Scan for the cell matching the given text and deliver its [x, y] coordinate at center. 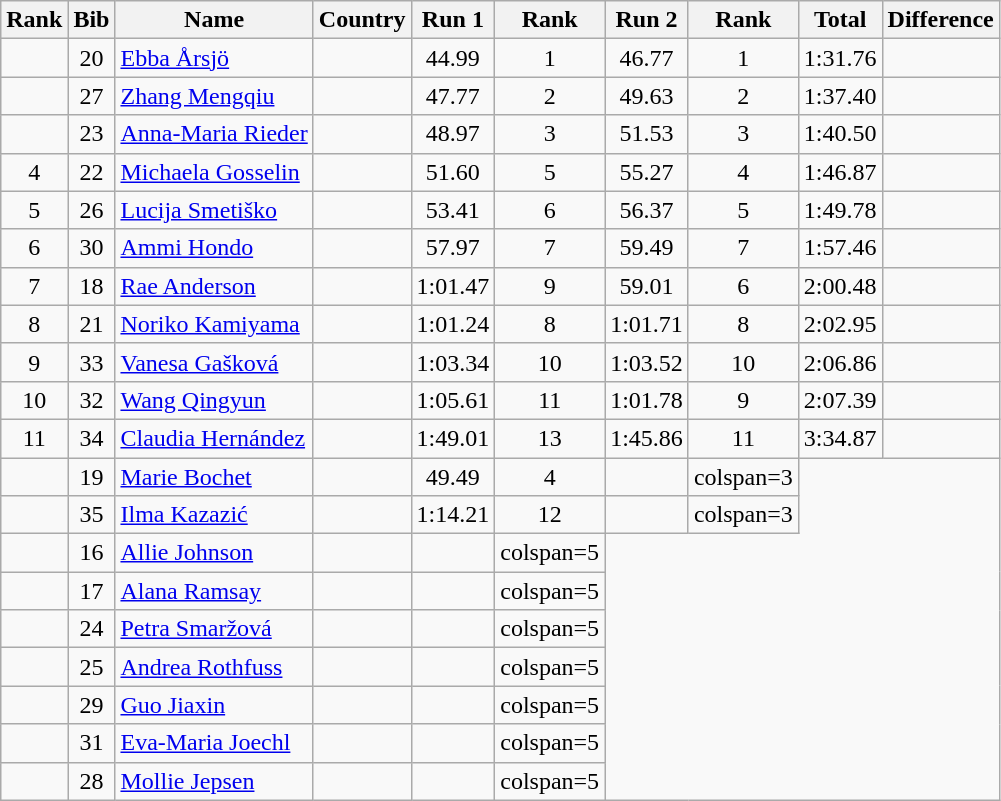
1:03.52 [647, 362]
53.41 [453, 210]
30 [92, 248]
25 [92, 667]
46.77 [647, 58]
1:14.21 [453, 515]
23 [92, 134]
55.27 [647, 172]
Run 1 [453, 20]
Ebba Årsjö [214, 58]
3:34.87 [840, 438]
Rae Anderson [214, 286]
59.01 [647, 286]
Guo Jiaxin [214, 705]
56.37 [647, 210]
26 [92, 210]
49.63 [647, 96]
Vanesa Gašková [214, 362]
1:40.50 [840, 134]
Andrea Rothfuss [214, 667]
32 [92, 400]
Zhang Mengqiu [214, 96]
Michaela Gosselin [214, 172]
Difference [940, 20]
28 [92, 781]
48.97 [453, 134]
19 [92, 477]
2:00.48 [840, 286]
51.53 [647, 134]
29 [92, 705]
Petra Smaržová [214, 629]
1:01.24 [453, 324]
1:57.46 [840, 248]
1:45.86 [647, 438]
Bib [92, 20]
17 [92, 591]
Claudia Hernández [214, 438]
Eva-Maria Joechl [214, 743]
Allie Johnson [214, 553]
1:01.78 [647, 400]
22 [92, 172]
Ammi Hondo [214, 248]
1:01.47 [453, 286]
1:37.40 [840, 96]
47.77 [453, 96]
Anna-Maria Rieder [214, 134]
31 [92, 743]
20 [92, 58]
13 [550, 438]
2:06.86 [840, 362]
2:02.95 [840, 324]
21 [92, 324]
18 [92, 286]
34 [92, 438]
1:31.76 [840, 58]
57.97 [453, 248]
35 [92, 515]
Alana Ramsay [214, 591]
1:05.61 [453, 400]
16 [92, 553]
Total [840, 20]
44.99 [453, 58]
Ilma Kazazić [214, 515]
Country [362, 20]
Lucija Smetiško [214, 210]
1:49.78 [840, 210]
Noriko Kamiyama [214, 324]
Wang Qingyun [214, 400]
59.49 [647, 248]
24 [92, 629]
1:49.01 [453, 438]
1:01.71 [647, 324]
51.60 [453, 172]
1:03.34 [453, 362]
Mollie Jepsen [214, 781]
2:07.39 [840, 400]
Run 2 [647, 20]
33 [92, 362]
27 [92, 96]
49.49 [453, 477]
Marie Bochet [214, 477]
1:46.87 [840, 172]
12 [550, 515]
Name [214, 20]
